Find where the given text appears and provide that cell's center as (x, y) coordinate. 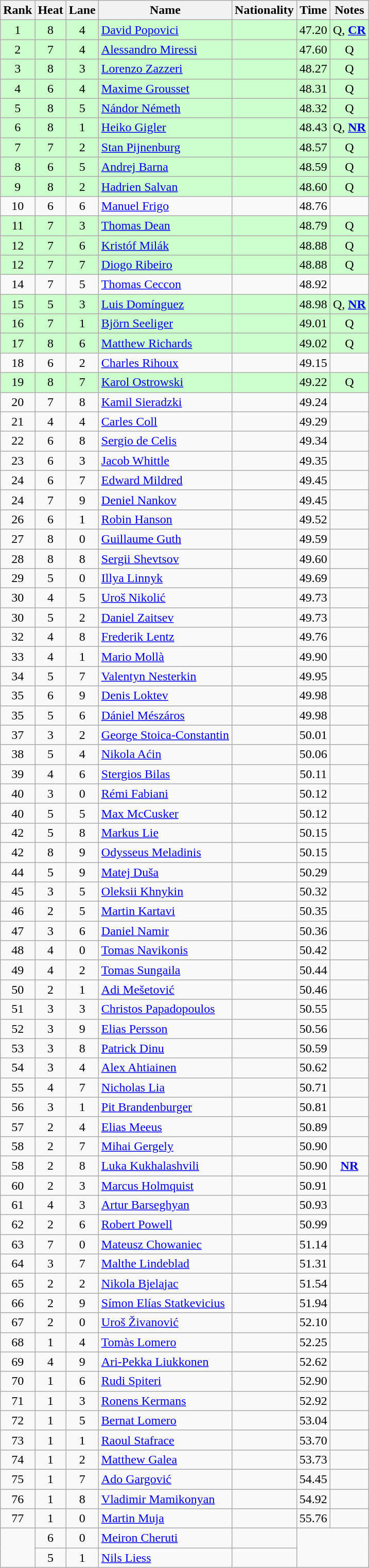
17 (17, 343)
Charles Rihoux (165, 363)
Mario Mollà (165, 657)
53.73 (313, 1459)
Sergii Shevtsov (165, 558)
Q, CR (349, 30)
Vladimir Mamikonyan (165, 1499)
50.71 (313, 1087)
Patrick Dinu (165, 1048)
72 (17, 1420)
Elias Meeus (165, 1126)
Name (165, 10)
49.34 (313, 441)
Matej Duša (165, 872)
Alex Ahtiainen (165, 1068)
50.29 (313, 872)
56 (17, 1107)
Lane (82, 10)
49.24 (313, 402)
22 (17, 441)
39 (17, 774)
Diogo Ribeiro (165, 265)
Dániel Mészáros (165, 715)
Tomàs Lomero (165, 1342)
Marcus Holmquist (165, 1185)
David Popovici (165, 30)
Tomas Sungaila (165, 970)
Daniel Namir (165, 931)
49.22 (313, 382)
61 (17, 1205)
49.59 (313, 539)
60 (17, 1185)
48.59 (313, 167)
49.69 (313, 578)
50.56 (313, 1029)
Raoul Stafrace (165, 1440)
51.94 (313, 1303)
70 (17, 1381)
50.91 (313, 1185)
49.35 (313, 461)
77 (17, 1519)
Jacob Whittle (165, 461)
Bernat Lomero (165, 1420)
49.76 (313, 637)
Malthe Lindeblad (165, 1264)
37 (17, 735)
Thomas Ceccon (165, 285)
49.90 (313, 657)
49.01 (313, 324)
Kristóf Milák (165, 245)
73 (17, 1440)
50.93 (313, 1205)
51.14 (313, 1244)
Uroš Nikolić (165, 598)
50.89 (313, 1126)
50.46 (313, 990)
33 (17, 657)
Rudi Spiteri (165, 1381)
49.02 (313, 343)
48.60 (313, 186)
47.20 (313, 30)
44 (17, 872)
16 (17, 324)
46 (17, 911)
Nikola Aćin (165, 754)
47 (17, 931)
54 (17, 1068)
Christos Papadopoulos (165, 1009)
Ado Gargović (165, 1479)
Luis Domínguez (165, 304)
Frederik Lentz (165, 637)
50.55 (313, 1009)
71 (17, 1401)
65 (17, 1283)
Markus Lie (165, 833)
63 (17, 1244)
27 (17, 539)
52.90 (313, 1381)
19 (17, 382)
67 (17, 1323)
Mihai Gergely (165, 1146)
Notes (349, 10)
76 (17, 1499)
Heiko Gigler (165, 128)
52.10 (313, 1323)
Nándor Németh (165, 108)
Nicholas Lia (165, 1087)
45 (17, 892)
68 (17, 1342)
47.60 (313, 49)
49.15 (313, 363)
50.62 (313, 1068)
48.92 (313, 285)
52.25 (313, 1342)
48.32 (313, 108)
75 (17, 1479)
Denis Loktev (165, 696)
50.99 (313, 1225)
18 (17, 363)
Björn Seeliger (165, 324)
49.29 (313, 421)
Carles Coll (165, 421)
52 (17, 1029)
51 (17, 1009)
53.04 (313, 1420)
50.81 (313, 1107)
62 (17, 1225)
21 (17, 421)
50.11 (313, 774)
Daniel Zaitsev (165, 618)
34 (17, 676)
NR (349, 1166)
54.92 (313, 1499)
Valentyn Nesterkin (165, 676)
Andrej Barna (165, 167)
10 (17, 206)
Maxime Grousset (165, 89)
Uroš Živanović (165, 1323)
52.62 (313, 1362)
Heat (50, 10)
Nikola Bjelajac (165, 1283)
50.36 (313, 931)
Nationality (265, 10)
Martin Kartavi (165, 911)
50.01 (313, 735)
32 (17, 637)
Pit Brandenburger (165, 1107)
Guillaume Guth (165, 539)
Matthew Galea (165, 1459)
14 (17, 285)
50.06 (313, 754)
Mateusz Chowaniec (165, 1244)
55 (17, 1087)
66 (17, 1303)
Adi Mešetović (165, 990)
49.52 (313, 519)
50.59 (313, 1048)
74 (17, 1459)
Stergios Bilas (165, 774)
50 (17, 990)
Edward Mildred (165, 480)
Ronens Kermans (165, 1401)
50.35 (313, 911)
48.31 (313, 89)
Karol Ostrowski (165, 382)
Artur Barseghyan (165, 1205)
53 (17, 1048)
49.60 (313, 558)
Elias Persson (165, 1029)
49.95 (313, 676)
48.43 (313, 128)
Robin Hanson (165, 519)
Martin Muja (165, 1519)
20 (17, 402)
50.44 (313, 970)
29 (17, 578)
Meiron Cheruti (165, 1538)
57 (17, 1126)
55.76 (313, 1519)
Deniel Nankov (165, 500)
48 (17, 950)
Lorenzo Zazzeri (165, 69)
51.54 (313, 1283)
Odysseus Meladinis (165, 852)
48.98 (313, 304)
15 (17, 304)
52.92 (313, 1401)
Manuel Frigo (165, 206)
Símon Elías Statkevicius (165, 1303)
Kamil Sieradzki (165, 402)
Matthew Richards (165, 343)
49 (17, 970)
48.57 (313, 147)
11 (17, 225)
Illya Linnyk (165, 578)
28 (17, 558)
Ari-Pekka Liukkonen (165, 1362)
Luka Kukhalashvili (165, 1166)
Rémi Fabiani (165, 794)
26 (17, 519)
Time (313, 10)
Tomas Navikonis (165, 950)
Oleksii Khnykin (165, 892)
54.45 (313, 1479)
Rank (17, 10)
53.70 (313, 1440)
64 (17, 1264)
51.31 (313, 1264)
Max McCusker (165, 813)
48.79 (313, 225)
50.32 (313, 892)
38 (17, 754)
Sergio de Celis (165, 441)
23 (17, 461)
George Stoica-Constantin (165, 735)
Thomas Dean (165, 225)
Robert Powell (165, 1225)
Nils Liess (165, 1558)
50.42 (313, 950)
48.76 (313, 206)
Alessandro Miressi (165, 49)
Hadrien Salvan (165, 186)
69 (17, 1362)
Stan Pijnenburg (165, 147)
48.27 (313, 69)
